Locate the cell with the specified text and output its (X, Y) center coordinate. 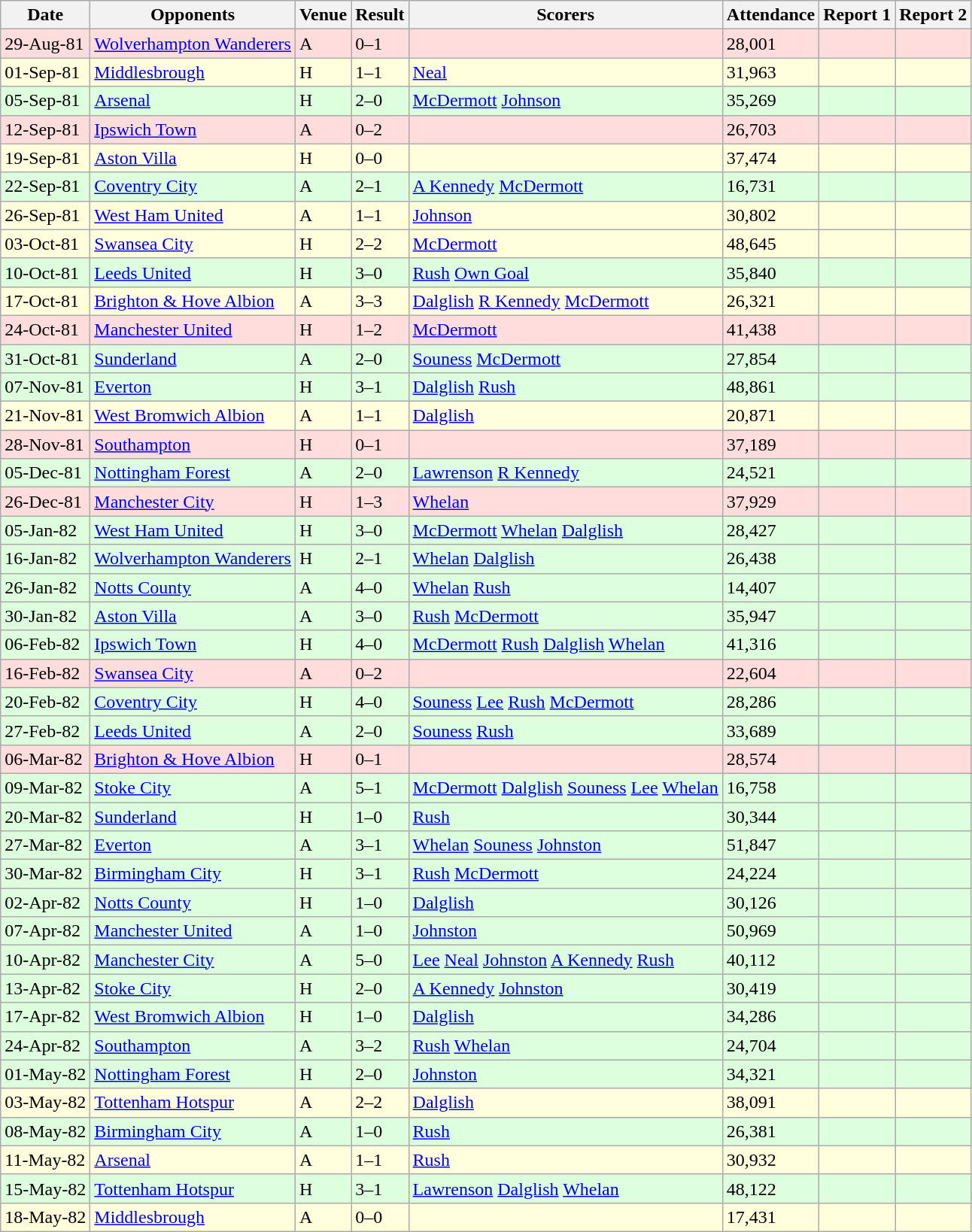
03-Oct-81 (45, 244)
17,431 (770, 1217)
16-Feb-82 (45, 673)
11-May-82 (45, 1160)
19-Sep-81 (45, 158)
22-Sep-81 (45, 187)
37,189 (770, 445)
24,224 (770, 874)
06-Mar-82 (45, 759)
05-Sep-81 (45, 101)
17-Oct-81 (45, 301)
A Kennedy McDermott (566, 187)
Dalglish R Kennedy McDermott (566, 301)
05-Jan-82 (45, 530)
34,286 (770, 1017)
Lawrenson Dalglish Whelan (566, 1188)
Rush Whelan (566, 1045)
30,932 (770, 1160)
50,969 (770, 931)
20-Mar-82 (45, 816)
28,574 (770, 759)
02-Apr-82 (45, 903)
27-Mar-82 (45, 845)
Neal (566, 72)
17-Apr-82 (45, 1017)
31-Oct-81 (45, 359)
37,929 (770, 502)
Souness Rush (566, 730)
29-Aug-81 (45, 44)
Rush Own Goal (566, 272)
03-May-82 (45, 1103)
01-May-82 (45, 1074)
24,704 (770, 1045)
5–1 (380, 787)
31,963 (770, 72)
26,703 (770, 129)
48,861 (770, 387)
12-Sep-81 (45, 129)
16,731 (770, 187)
26-Dec-81 (45, 502)
41,316 (770, 645)
Result (380, 15)
Whelan Rush (566, 587)
Scorers (566, 15)
McDermott Whelan Dalglish (566, 530)
13-Apr-82 (45, 988)
1–3 (380, 502)
Report 2 (933, 15)
15-May-82 (45, 1188)
26,381 (770, 1131)
14,407 (770, 587)
26-Sep-81 (45, 215)
16,758 (770, 787)
10-Apr-82 (45, 960)
Dalglish Rush (566, 387)
22,604 (770, 673)
01-Sep-81 (45, 72)
Whelan (566, 502)
48,122 (770, 1188)
16-Jan-82 (45, 559)
28,286 (770, 702)
Opponents (193, 15)
20,871 (770, 416)
30,126 (770, 903)
Johnson (566, 215)
1–2 (380, 329)
35,947 (770, 616)
Lawrenson R Kennedy (566, 473)
07-Apr-82 (45, 931)
30,344 (770, 816)
34,321 (770, 1074)
Souness Lee Rush McDermott (566, 702)
Souness McDermott (566, 359)
28,001 (770, 44)
3–2 (380, 1045)
28,427 (770, 530)
26-Jan-82 (45, 587)
41,438 (770, 329)
Report 1 (858, 15)
33,689 (770, 730)
38,091 (770, 1103)
Whelan Souness Johnston (566, 845)
Attendance (770, 15)
30-Mar-82 (45, 874)
26,438 (770, 559)
24-Apr-82 (45, 1045)
5–0 (380, 960)
McDermott Rush Dalglish Whelan (566, 645)
40,112 (770, 960)
24-Oct-81 (45, 329)
07-Nov-81 (45, 387)
51,847 (770, 845)
35,269 (770, 101)
37,474 (770, 158)
3–3 (380, 301)
08-May-82 (45, 1131)
10-Oct-81 (45, 272)
06-Feb-82 (45, 645)
30-Jan-82 (45, 616)
28-Nov-81 (45, 445)
26,321 (770, 301)
24,521 (770, 473)
30,802 (770, 215)
27,854 (770, 359)
Venue (323, 15)
Date (45, 15)
McDermott Johnson (566, 101)
05-Dec-81 (45, 473)
09-Mar-82 (45, 787)
Lee Neal Johnston A Kennedy Rush (566, 960)
27-Feb-82 (45, 730)
A Kennedy Johnston (566, 988)
30,419 (770, 988)
35,840 (770, 272)
McDermott Dalglish Souness Lee Whelan (566, 787)
21-Nov-81 (45, 416)
18-May-82 (45, 1217)
48,645 (770, 244)
Whelan Dalglish (566, 559)
20-Feb-82 (45, 702)
